Search for the cell housing the specified text and yield its (x, y) center coordinate. 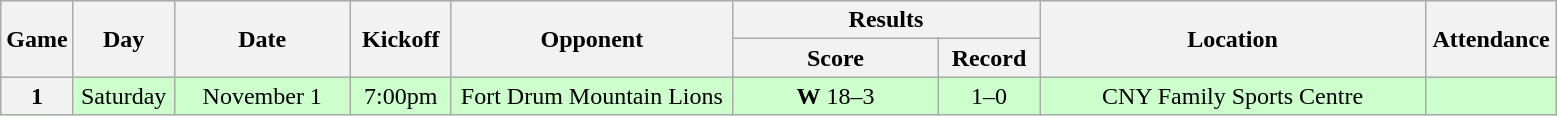
W 18–3 (835, 96)
Game (37, 39)
Score (835, 58)
Day (124, 39)
Location (1233, 39)
Saturday (124, 96)
Kickoff (400, 39)
1–0 (988, 96)
Attendance (1492, 39)
1 (37, 96)
Fort Drum Mountain Lions (592, 96)
November 1 (262, 96)
CNY Family Sports Centre (1233, 96)
Record (988, 58)
Opponent (592, 39)
Results (886, 20)
Date (262, 39)
7:00pm (400, 96)
